Provide the (X, Y) coordinate of the cell's center where the given text is located.  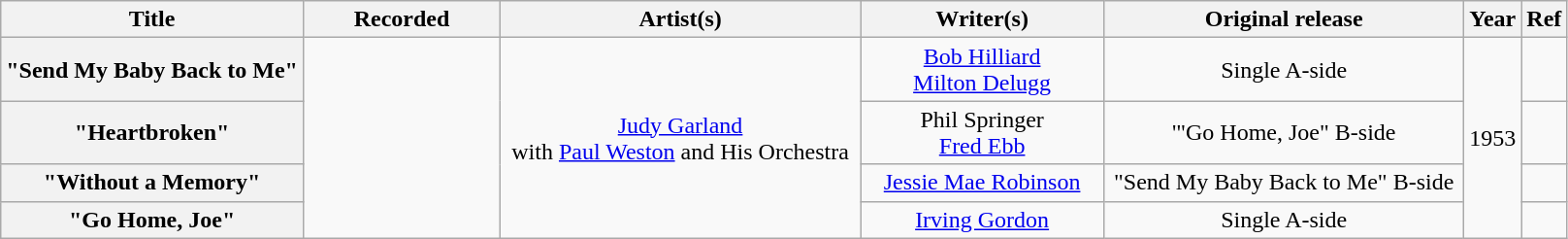
Bob HilliardMilton Delugg (982, 70)
Title (152, 19)
Irving Gordon (982, 220)
1953 (1492, 138)
"Send My Baby Back to Me" (152, 70)
'"Go Home, Joe" B-side (1285, 132)
Recorded (402, 19)
Original release (1285, 19)
Phil SpringerFred Ebb (982, 132)
"Heartbroken" (152, 132)
Jessie Mae Robinson (982, 183)
Year (1492, 19)
"Without a Memory" (152, 183)
Writer(s) (982, 19)
"Send My Baby Back to Me" B-side (1285, 183)
"Go Home, Joe" (152, 220)
Judy Garlandwith Paul Weston and His Orchestra (681, 138)
Artist(s) (681, 19)
Ref (1545, 19)
